Find where the given text appears and provide that cell's center as (X, Y) coordinate. 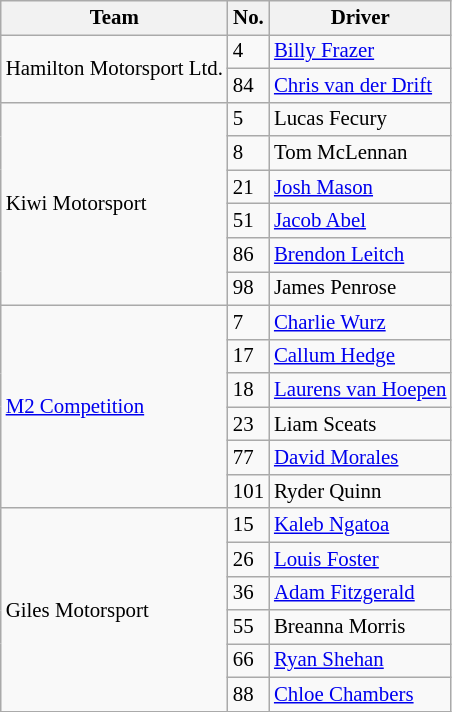
101 (248, 491)
M2 Competition (114, 406)
Kaleb Ngatoa (360, 525)
Billy Frazer (360, 51)
17 (248, 356)
4 (248, 51)
Giles Motorsport (114, 610)
8 (248, 153)
Liam Sceats (360, 424)
7 (248, 322)
Chloe Chambers (360, 695)
Driver (360, 18)
26 (248, 559)
77 (248, 458)
88 (248, 695)
David Morales (360, 458)
21 (248, 187)
98 (248, 288)
18 (248, 390)
Ryan Shehan (360, 661)
Jacob Abel (360, 221)
James Penrose (360, 288)
Louis Foster (360, 559)
Charlie Wurz (360, 322)
Laurens van Hoepen (360, 390)
Brendon Leitch (360, 255)
5 (248, 119)
Josh Mason (360, 187)
Breanna Morris (360, 627)
Hamilton Motorsport Ltd. (114, 68)
Tom McLennan (360, 153)
No. (248, 18)
36 (248, 593)
15 (248, 525)
84 (248, 85)
Chris van der Drift (360, 85)
Callum Hedge (360, 356)
86 (248, 255)
Team (114, 18)
23 (248, 424)
Lucas Fecury (360, 119)
66 (248, 661)
Kiwi Motorsport (114, 204)
Ryder Quinn (360, 491)
55 (248, 627)
Adam Fitzgerald (360, 593)
51 (248, 221)
